Identify which cell holds the provided text, then report its [x, y] central coordinate. 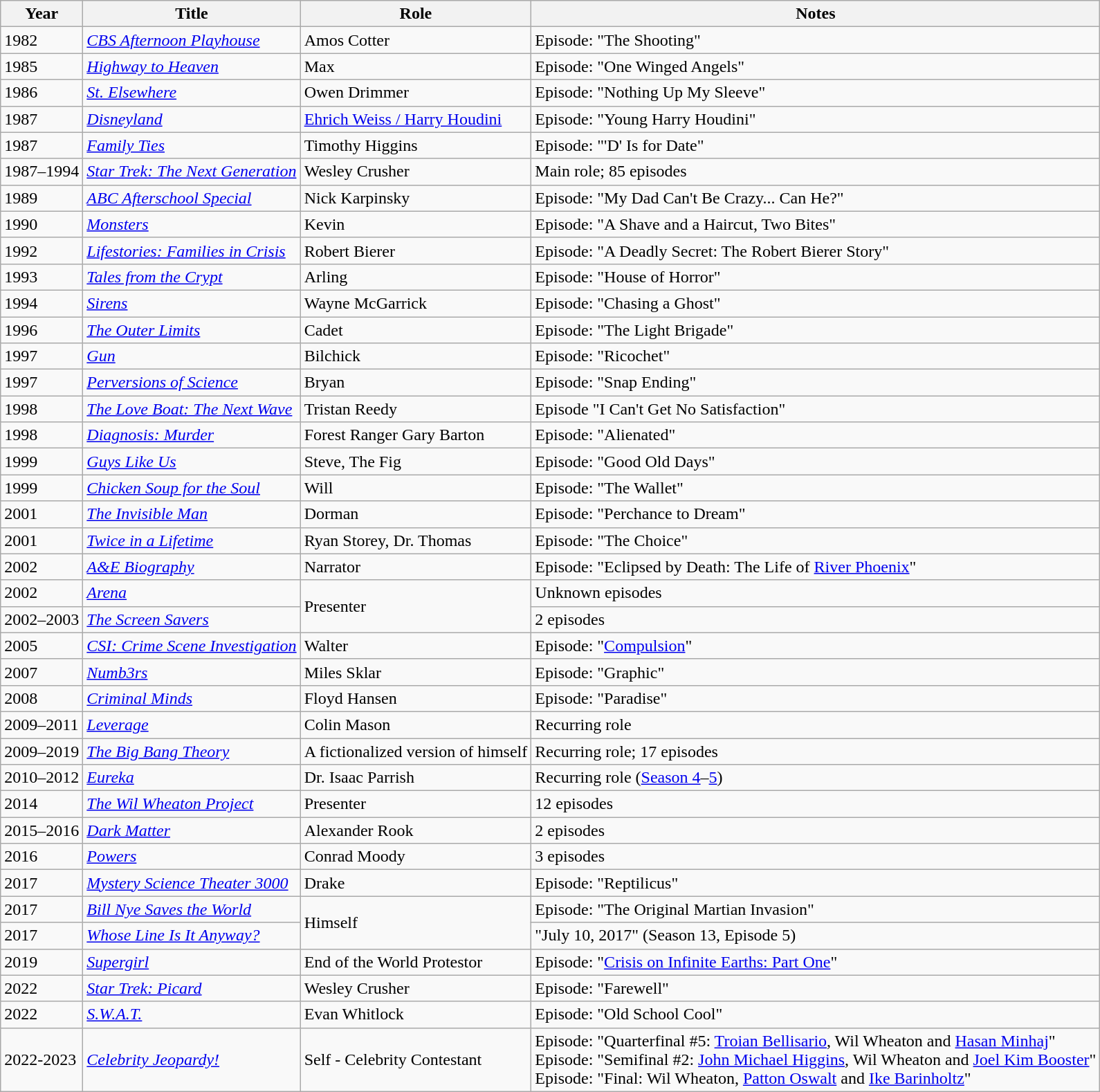
2009–2011 [42, 725]
Episode: "Old School Cool" [816, 1014]
Episode: "'D' Is for Date" [816, 145]
Highway to Heaven [192, 66]
Will [416, 488]
Floyd Hansen [416, 698]
Tales from the Crypt [192, 277]
Arena [192, 593]
The Screen Savers [192, 619]
Amos Cotter [416, 40]
Title [192, 14]
Episode: "House of Horror" [816, 277]
Sirens [192, 303]
Role [416, 14]
Main role; 85 episodes [816, 172]
Diagnosis: Murder [192, 435]
Whose Line Is It Anyway? [192, 936]
Episode: "One Winged Angels" [816, 66]
Recurring role (Season 4–5) [816, 778]
The Invisible Man [192, 514]
Episode: "Paradise" [816, 698]
Episode: "Farewell" [816, 988]
Disneyland [192, 119]
Recurring role; 17 episodes [816, 751]
Mystery Science Theater 3000 [192, 883]
Lifestories: Families in Crisis [192, 251]
Colin Mason [416, 725]
Numb3rs [192, 672]
Episode: "The Shooting" [816, 40]
Unknown episodes [816, 593]
Episode: "The Choice" [816, 540]
Notes [816, 14]
Conrad Moody [416, 857]
Episode: "The Light Brigade" [816, 330]
Bill Nye Saves the World [192, 909]
12 episodes [816, 804]
Episode: "The Original Martian Invasion" [816, 909]
1982 [42, 40]
1987–1994 [42, 172]
Episode: "Young Harry Houdini" [816, 119]
1993 [42, 277]
Max [416, 66]
1996 [42, 330]
3 episodes [816, 857]
2010–2012 [42, 778]
Ehrich Weiss / Harry Houdini [416, 119]
Supergirl [192, 962]
CSI: Crime Scene Investigation [192, 646]
Himself [416, 922]
1985 [42, 66]
Arling [416, 277]
The Outer Limits [192, 330]
1992 [42, 251]
A fictionalized version of himself [416, 751]
Eureka [192, 778]
Twice in a Lifetime [192, 540]
Monsters [192, 224]
1986 [42, 93]
Gun [192, 356]
2002–2003 [42, 619]
St. Elsewhere [192, 93]
Recurring role [816, 725]
2019 [42, 962]
Episode: "Crisis on Infinite Earths: Part One" [816, 962]
Star Trek: Picard [192, 988]
Steve, The Fig [416, 462]
Episode: "Graphic" [816, 672]
Narrator [416, 567]
Nick Karpinsky [416, 198]
Year [42, 14]
2007 [42, 672]
Episode: "Snap Ending" [816, 383]
Episode: "Ricochet" [816, 356]
The Wil Wheaton Project [192, 804]
Leverage [192, 725]
2008 [42, 698]
2014 [42, 804]
Powers [192, 857]
Wayne McGarrick [416, 303]
2022-2023 [42, 1059]
Family Ties [192, 145]
CBS Afternoon Playhouse [192, 40]
Episode "I Can't Get No Satisfaction" [816, 409]
Drake [416, 883]
1990 [42, 224]
Episode: "My Dad Can't Be Crazy... Can He?" [816, 198]
2005 [42, 646]
Ryan Storey, Dr. Thomas [416, 540]
Episode: "Reptilicus" [816, 883]
A&E Biography [192, 567]
2016 [42, 857]
Star Trek: The Next Generation [192, 172]
Dark Matter [192, 830]
Forest Ranger Gary Barton [416, 435]
Kevin [416, 224]
Episode: "A Deadly Secret: The Robert Bierer Story" [816, 251]
Episode: "A Shave and a Haircut, Two Bites" [816, 224]
Perversions of Science [192, 383]
Episode: "Compulsion" [816, 646]
1989 [42, 198]
Criminal Minds [192, 698]
Episode: "Good Old Days" [816, 462]
Celebrity Jeopardy! [192, 1059]
Evan Whitlock [416, 1014]
ABC Afterschool Special [192, 198]
Bilchick [416, 356]
Dr. Isaac Parrish [416, 778]
Bryan [416, 383]
2015–2016 [42, 830]
The Big Bang Theory [192, 751]
Guys Like Us [192, 462]
Episode: "The Wallet" [816, 488]
Alexander Rook [416, 830]
Owen Drimmer [416, 93]
Cadet [416, 330]
Tristan Reedy [416, 409]
2009–2019 [42, 751]
Episode: "Chasing a Ghost" [816, 303]
Self - Celebrity Contestant [416, 1059]
End of the World Protestor [416, 962]
Timothy Higgins [416, 145]
Miles Sklar [416, 672]
"July 10, 2017" (Season 13, Episode 5) [816, 936]
1994 [42, 303]
Walter [416, 646]
Dorman [416, 514]
Episode: "Eclipsed by Death: The Life of River Phoenix" [816, 567]
The Love Boat: The Next Wave [192, 409]
Episode: "Perchance to Dream" [816, 514]
Episode: "Nothing Up My Sleeve" [816, 93]
Robert Bierer [416, 251]
S.W.A.T. [192, 1014]
Chicken Soup for the Soul [192, 488]
Episode: "Alienated" [816, 435]
